Identify which cell holds the provided text, then report its (X, Y) central coordinate. 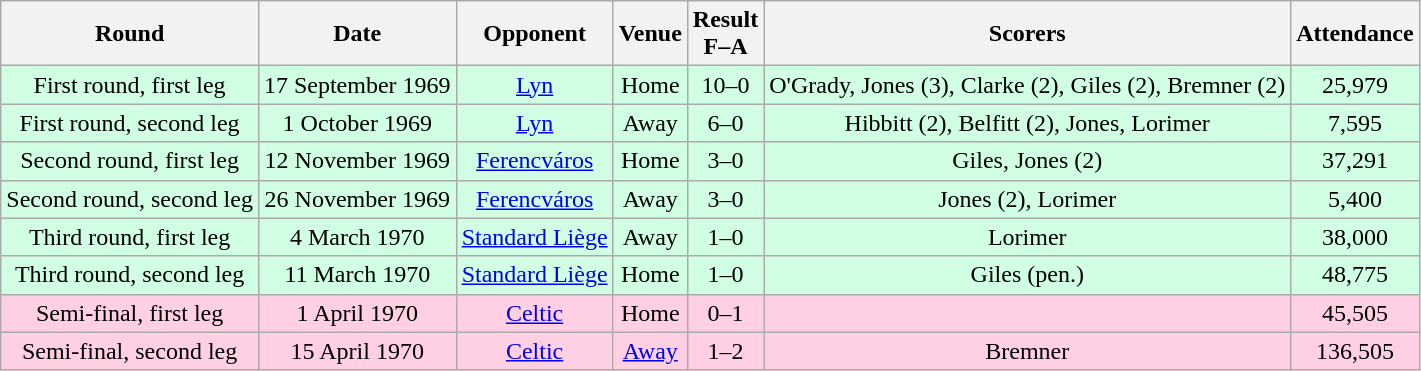
38,000 (1355, 237)
11 March 1970 (357, 275)
First round, second leg (130, 123)
Second round, first leg (130, 161)
17 September 1969 (357, 85)
15 April 1970 (357, 351)
4 March 1970 (357, 237)
0–1 (725, 313)
Second round, second leg (130, 199)
Lorimer (1028, 237)
45,505 (1355, 313)
Third round, first leg (130, 237)
Venue (650, 34)
Scorers (1028, 34)
Jones (2), Lorimer (1028, 199)
Bremner (1028, 351)
12 November 1969 (357, 161)
O'Grady, Jones (3), Clarke (2), Giles (2), Bremner (2) (1028, 85)
25,979 (1355, 85)
Giles, Jones (2) (1028, 161)
1 October 1969 (357, 123)
136,505 (1355, 351)
37,291 (1355, 161)
Hibbitt (2), Belfitt (2), Jones, Lorimer (1028, 123)
1 April 1970 (357, 313)
48,775 (1355, 275)
7,595 (1355, 123)
1–2 (725, 351)
26 November 1969 (357, 199)
10–0 (725, 85)
Third round, second leg (130, 275)
Attendance (1355, 34)
Round (130, 34)
Semi-final, first leg (130, 313)
ResultF–A (725, 34)
First round, first leg (130, 85)
Date (357, 34)
Opponent (534, 34)
5,400 (1355, 199)
Semi-final, second leg (130, 351)
6–0 (725, 123)
Giles (pen.) (1028, 275)
